Provide the (X, Y) coordinate of the cell's center where the given text is located.  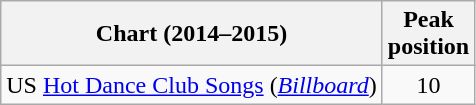
US Hot Dance Club Songs (Billboard) (192, 85)
10 (428, 85)
Peakposition (428, 34)
Chart (2014–2015) (192, 34)
